Output the [x, y] coordinate of the center of the cell containing the given text.  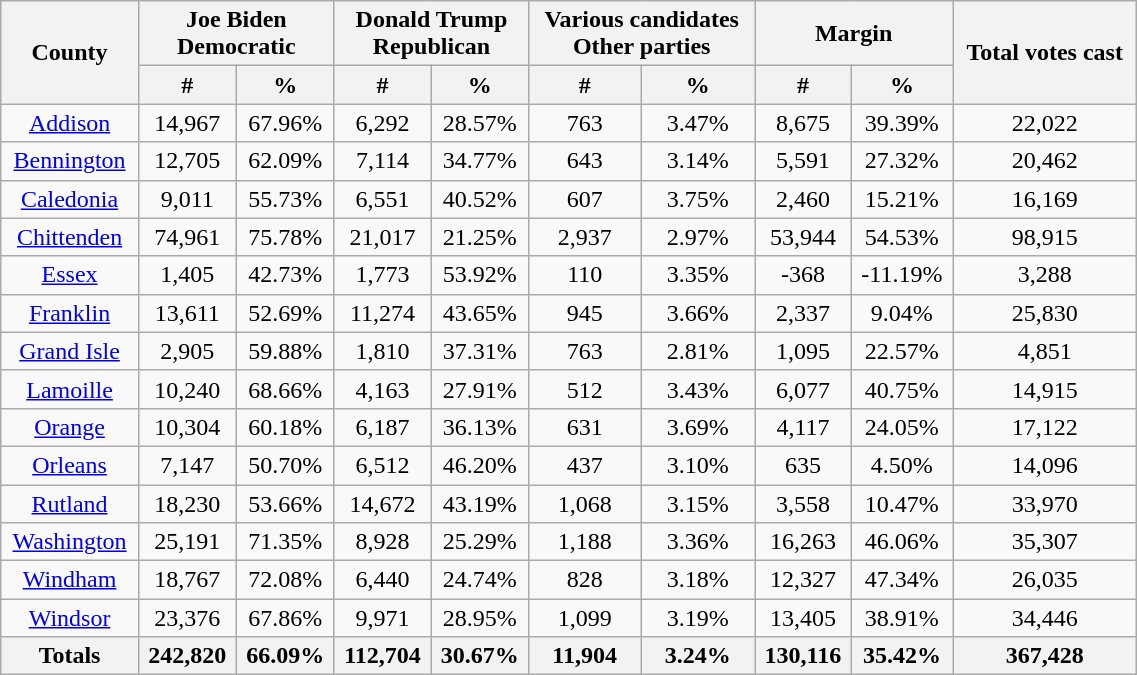
-368 [803, 275]
7,114 [382, 161]
2.81% [698, 351]
27.32% [902, 161]
1,095 [803, 351]
16,263 [803, 542]
9.04% [902, 313]
22.57% [902, 351]
Totals [70, 656]
54.53% [902, 237]
3.66% [698, 313]
53.66% [285, 503]
21.25% [480, 237]
6,292 [382, 123]
437 [585, 465]
25,830 [1045, 313]
242,820 [187, 656]
Windham [70, 580]
3.75% [698, 199]
75.78% [285, 237]
3.35% [698, 275]
631 [585, 427]
53.92% [480, 275]
3.14% [698, 161]
4,163 [382, 389]
72.08% [285, 580]
98,915 [1045, 237]
4,117 [803, 427]
1,068 [585, 503]
35,307 [1045, 542]
9,011 [187, 199]
Bennington [70, 161]
1,810 [382, 351]
2,337 [803, 313]
27.91% [480, 389]
Orleans [70, 465]
50.70% [285, 465]
28.95% [480, 618]
15.21% [902, 199]
County [70, 52]
Washington [70, 542]
3.19% [698, 618]
14,096 [1045, 465]
112,704 [382, 656]
2.97% [698, 237]
42.73% [285, 275]
12,327 [803, 580]
Essex [70, 275]
40.52% [480, 199]
Chittenden [70, 237]
607 [585, 199]
52.69% [285, 313]
16,169 [1045, 199]
23,376 [187, 618]
1,099 [585, 618]
Total votes cast [1045, 52]
10.47% [902, 503]
25.29% [480, 542]
38.91% [902, 618]
68.66% [285, 389]
9,971 [382, 618]
43.65% [480, 313]
10,240 [187, 389]
22,022 [1045, 123]
74,961 [187, 237]
66.09% [285, 656]
8,675 [803, 123]
14,967 [187, 123]
53,944 [803, 237]
36.13% [480, 427]
Lamoille [70, 389]
30.67% [480, 656]
35.42% [902, 656]
828 [585, 580]
3.10% [698, 465]
2,937 [585, 237]
Donald TrumpRepublican [431, 34]
11,904 [585, 656]
110 [585, 275]
3.18% [698, 580]
Various candidatesOther parties [642, 34]
71.35% [285, 542]
-11.19% [902, 275]
1,188 [585, 542]
Joe BidenDemocratic [236, 34]
4,851 [1045, 351]
2,905 [187, 351]
67.86% [285, 618]
39.39% [902, 123]
4.50% [902, 465]
59.88% [285, 351]
Caledonia [70, 199]
512 [585, 389]
635 [803, 465]
46.20% [480, 465]
24.05% [902, 427]
34,446 [1045, 618]
14,672 [382, 503]
62.09% [285, 161]
643 [585, 161]
2,460 [803, 199]
Rutland [70, 503]
367,428 [1045, 656]
6,440 [382, 580]
18,767 [187, 580]
8,928 [382, 542]
21,017 [382, 237]
3.43% [698, 389]
14,915 [1045, 389]
47.34% [902, 580]
13,611 [187, 313]
28.57% [480, 123]
3.15% [698, 503]
Margin [854, 34]
37.31% [480, 351]
6,077 [803, 389]
55.73% [285, 199]
40.75% [902, 389]
Grand Isle [70, 351]
1,405 [187, 275]
Addison [70, 123]
1,773 [382, 275]
3.69% [698, 427]
6,551 [382, 199]
11,274 [382, 313]
33,970 [1045, 503]
26,035 [1045, 580]
20,462 [1045, 161]
17,122 [1045, 427]
13,405 [803, 618]
34.77% [480, 161]
7,147 [187, 465]
130,116 [803, 656]
6,187 [382, 427]
3,288 [1045, 275]
18,230 [187, 503]
945 [585, 313]
5,591 [803, 161]
43.19% [480, 503]
3.47% [698, 123]
Franklin [70, 313]
6,512 [382, 465]
10,304 [187, 427]
3,558 [803, 503]
12,705 [187, 161]
25,191 [187, 542]
24.74% [480, 580]
Orange [70, 427]
60.18% [285, 427]
46.06% [902, 542]
3.24% [698, 656]
3.36% [698, 542]
67.96% [285, 123]
Windsor [70, 618]
